Locate the cell with the specified text and output its [X, Y] center coordinate. 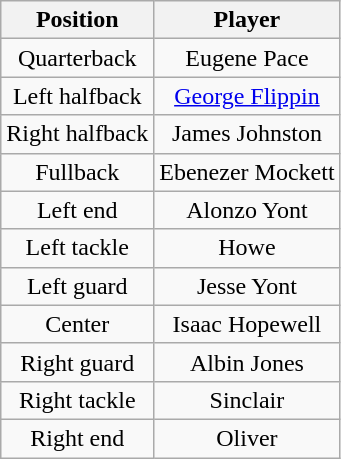
Player [247, 20]
Howe [247, 248]
Right guard [78, 362]
Left end [78, 210]
Quarterback [78, 58]
Albin Jones [247, 362]
Sinclair [247, 400]
Position [78, 20]
Left tackle [78, 248]
Eugene Pace [247, 58]
Isaac Hopewell [247, 324]
Oliver [247, 438]
Jesse Yont [247, 286]
Right tackle [78, 400]
Alonzo Yont [247, 210]
Fullback [78, 172]
Left guard [78, 286]
Center [78, 324]
Left halfback [78, 96]
George Flippin [247, 96]
Right end [78, 438]
Right halfback [78, 134]
Ebenezer Mockett [247, 172]
James Johnston [247, 134]
